Return the (X, Y) coordinate for the center point of the cell that contains the specified text.  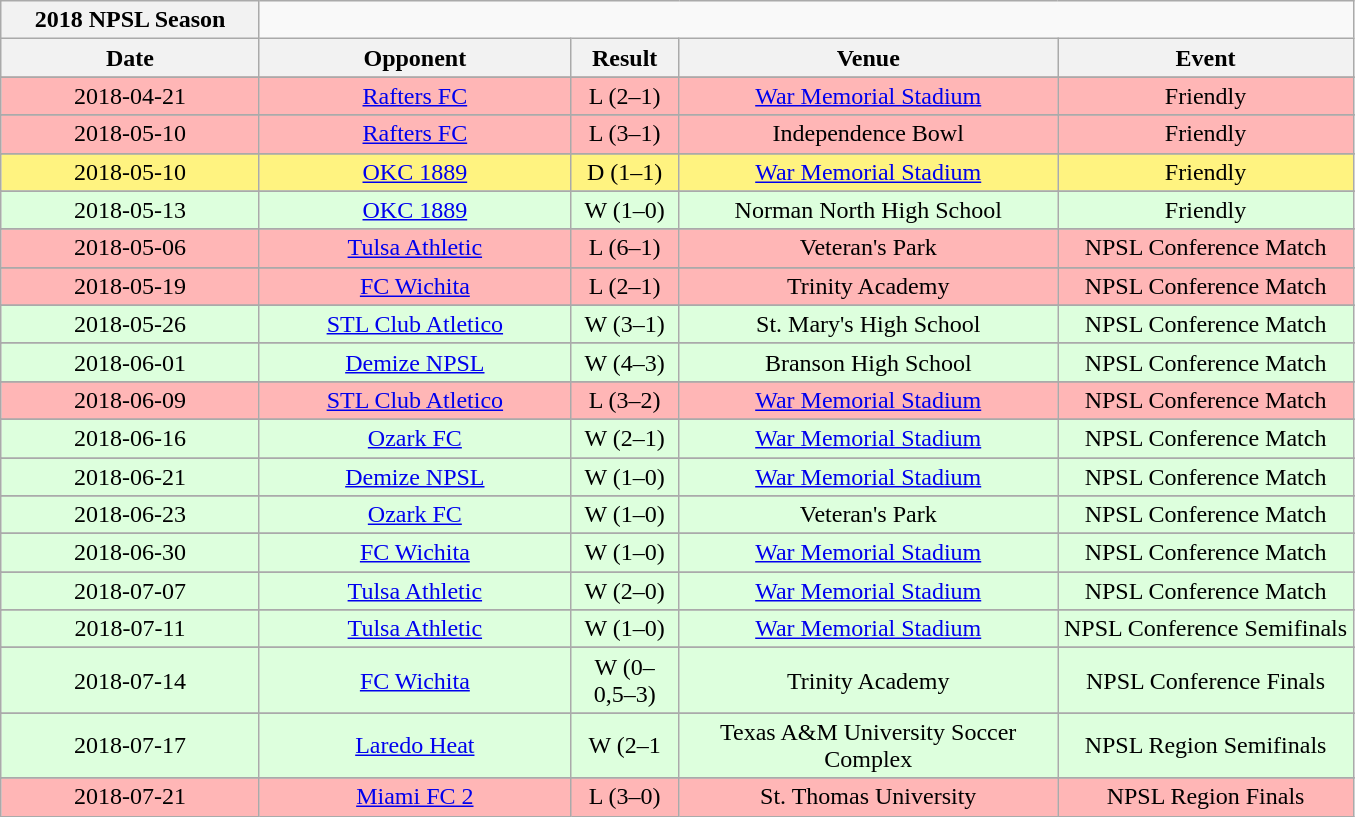
L (3–0) (624, 797)
NPSL Conference Finals (1206, 680)
Laredo Heat (414, 746)
2018-06-23 (130, 515)
W (2–1) (624, 438)
St. Thomas University (868, 797)
2018-07-14 (130, 680)
2018-07-11 (130, 629)
2018-05-19 (130, 286)
Opponent (414, 58)
2018-05-26 (130, 324)
L (3–2) (624, 400)
L (6–1) (624, 248)
W (2–0) (624, 591)
Event (1206, 58)
W (4–3) (624, 362)
NPSL Region Finals (1206, 797)
Result (624, 58)
2018-07-21 (130, 797)
2018-04-21 (130, 96)
Norman North High School (868, 210)
2018-06-21 (130, 477)
2018-06-01 (130, 362)
NPSL Conference Semifinals (1206, 629)
2018-05-06 (130, 248)
2018-06-30 (130, 553)
2018-05-13 (130, 210)
W (3–1) (624, 324)
2018-06-16 (130, 438)
St. Mary's High School (868, 324)
2018 NPSL Season (130, 20)
Texas A&M University Soccer Complex (868, 746)
W (0–0,5–3) (624, 680)
2018-07-17 (130, 746)
2018-07-07 (130, 591)
Independence Bowl (868, 134)
Miami FC 2 (414, 797)
D (1–1) (624, 172)
L (3–1) (624, 134)
Venue (868, 58)
Date (130, 58)
NPSL Region Semifinals (1206, 746)
W (2–1 (624, 746)
2018-06-09 (130, 400)
Branson High School (868, 362)
